Pinpoint the cell where the given text exists, returning its [X, Y] midpoint coordinate. 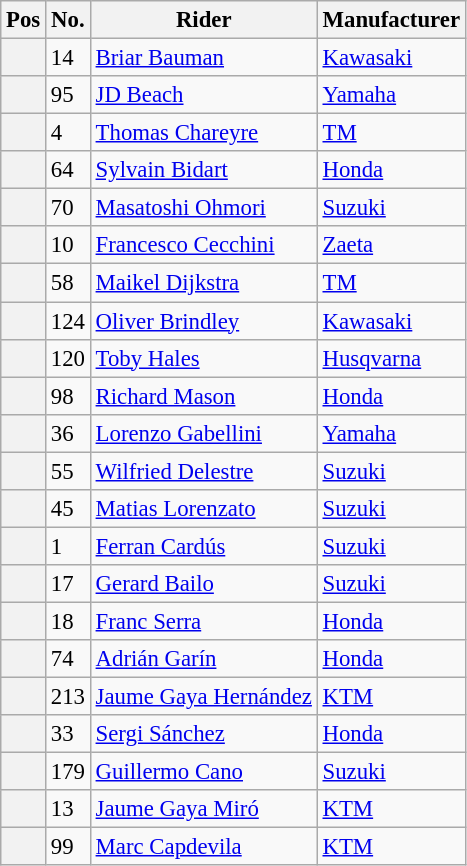
Jaume Gaya Miró [204, 809]
33 [68, 734]
No. [68, 20]
55 [68, 471]
70 [68, 208]
Thomas Chareyre [204, 133]
99 [68, 847]
179 [68, 772]
Husqvarna [391, 358]
Oliver Brindley [204, 321]
Francesco Cecchini [204, 245]
Toby Hales [204, 358]
Zaeta [391, 245]
Gerard Bailo [204, 584]
Masatoshi Ohmori [204, 208]
Wilfried Delestre [204, 471]
JD Beach [204, 95]
213 [68, 697]
36 [68, 433]
45 [68, 509]
10 [68, 245]
124 [68, 321]
95 [68, 95]
14 [68, 58]
Marc Capdevila [204, 847]
Franc Serra [204, 621]
4 [68, 133]
Manufacturer [391, 20]
64 [68, 170]
Lorenzo Gabellini [204, 433]
98 [68, 396]
Richard Mason [204, 396]
Maikel Dijkstra [204, 283]
Sylvain Bidart [204, 170]
Ferran Cardús [204, 546]
Sergi Sánchez [204, 734]
Briar Bauman [204, 58]
120 [68, 358]
1 [68, 546]
Matias Lorenzato [204, 509]
17 [68, 584]
18 [68, 621]
Jaume Gaya Hernández [204, 697]
13 [68, 809]
Adrián Garín [204, 659]
58 [68, 283]
Rider [204, 20]
Guillermo Cano [204, 772]
74 [68, 659]
Pos [24, 20]
